Output the [x, y] coordinate of the center of the cell containing the given text.  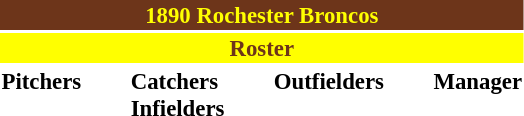
Roster [262, 48]
1890 Rochester Broncos [262, 15]
